Locate the cell with the specified text and output its (x, y) center coordinate. 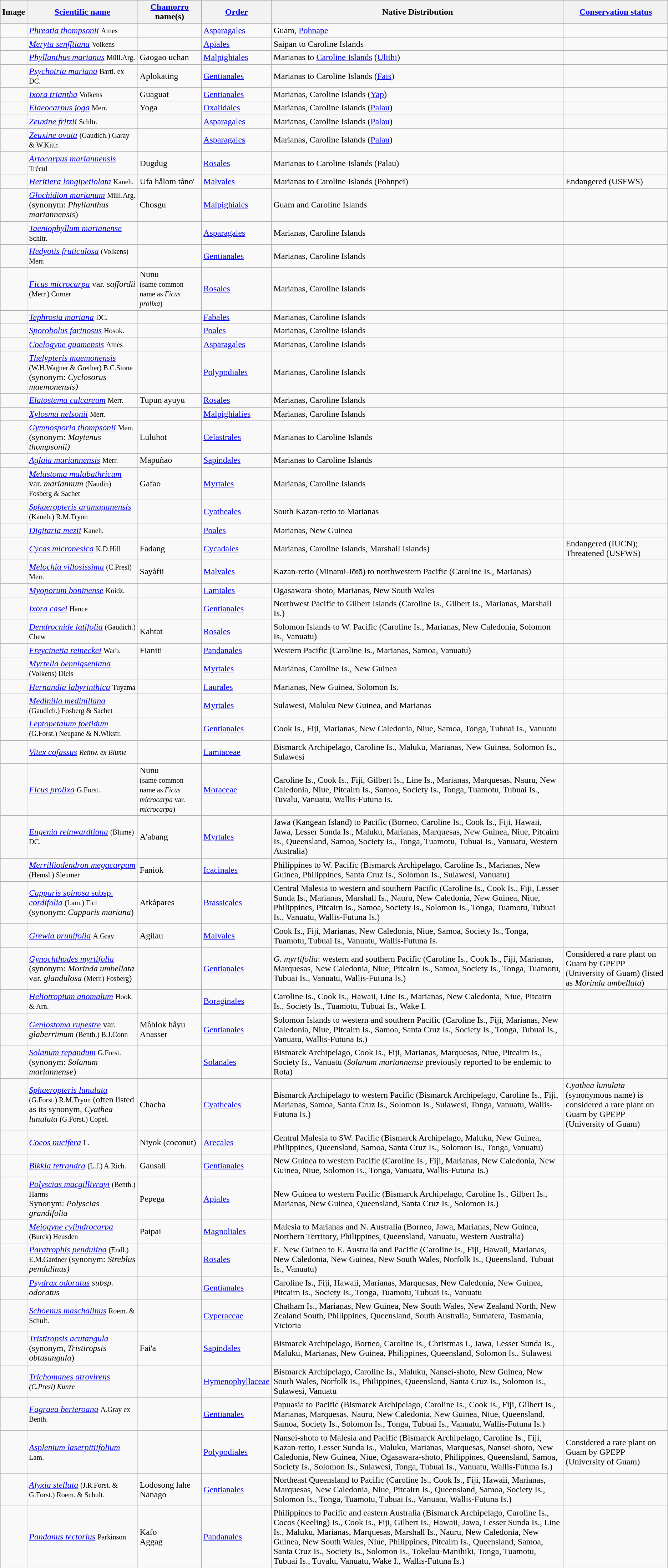
Scientific name (82, 12)
Phyllanthus marianus Müll.Arg. (82, 57)
Heritiera longipetiolata Kaneh. (82, 181)
Bismarck Archipelago, Caroline Is., Maluku, Marianas, New Guinea, Solomon Is., Sulawesi (417, 752)
Brassicales (237, 903)
Marianas, New Guinea, Solomon Is. (417, 687)
Chamorro name(s) (170, 12)
Kazan-retto (Minami-Iōtō) to northwestern Pacific (Caroline Is., Marianas) (417, 571)
Hedyotis fruticulosa (Volkens) Merr. (82, 256)
Meiogyne cylindrocarpa (Burck) Heusden (82, 1231)
Fai'a (170, 1348)
Philippines to W. Pacific (Bismarck Archipelago, Caroline Is., Marianas, New Guinea, Philippines, Santa Cruz Is., Solomon Is., Sulawesi, Vanuatu) (417, 870)
Boraginales (237, 1001)
Grewia prunifolia A.Gray (82, 936)
Ixora casei Hance (82, 608)
Cyathea lunulata (synonymous name) is considered a rare plant on Guam by GPEPP (University of Guam) (616, 1105)
Lamiales (237, 590)
Saipan to Caroline Islands (417, 44)
Gynochthodes myrtifolia (synonym: Morinda umbellata var. glandulosa (Merr.) Fosberg) (82, 968)
Ixora triantha Volkens (82, 94)
Chacha (170, 1105)
Trichomanes atrovirens (C.Presl) Kunze (82, 1381)
Ufa hålom tåno' (170, 181)
Nunu(same common name as Ficus microcarpa var. microcarpa) (170, 790)
Myrtella bennigseniana (Volkens) Diels (82, 668)
Arecales (237, 1143)
Elaeocarpus joga Merr. (82, 108)
Vitex cofassus Reinw. ex Blume (82, 752)
KafoAggag (170, 1537)
Agilau (170, 936)
Luluhot (170, 437)
Gausali (170, 1166)
Cyperaceae (237, 1316)
Lamiaceae (237, 752)
Pepega (170, 1198)
Marianas to Caroline Islands (Ulithi) (417, 57)
Cook Is., Fiji, Marianas, New Caledonia, Niue, Samoa, Society Is., Tonga, Tuamotu, Tubuai Is., Vanuatu, Wallis-Futuna Is. (417, 936)
Digitaria mezii Kaneh. (82, 530)
Alyxia stellata (J.R.Forst. & G.Forst.) Roem. & Schult. (82, 1489)
Melochia villosissima (C.Presl) Merr. (82, 571)
Glochidion marianum Müll.Arg. (synonym: Phyllanthus mariannensis) (82, 205)
Ogasawara-shoto, Marianas, New South Wales (417, 590)
Nunu(same common name as Ficus prolixa) (170, 289)
Meryta senfftiana Volkens (82, 44)
Marianas to Caroline Islands (Fais) (417, 76)
Image (14, 12)
Fadang (170, 548)
Tristiropsis acutangula(synonym, Tristiropsis obtusangula) (82, 1348)
Kahtat (170, 632)
Considered a rare plant on Guam by GPEPP (University of Guam) (listed as Morinda umbellata) (616, 968)
Phreatia thompsonii Ames (82, 30)
Thelypteris maemonensis (W.H.Wagner & Grether) B.C.Stone (synonym: Cyclosorus maemonensis) (82, 372)
Caroline Is., Fiji, Hawaii, Marianas, Marquesas, New Caledonia, New Guinea, Pitcairn Is., Society Is., Tonga, Tuamotu, Tubuai Is., Vanuatu (417, 1288)
Marianas, New Guinea (417, 530)
Capparis spinosa subsp. cordifolia (Lam.) Fici(synonym: Capparis mariana) (82, 903)
Geniostoma rupestre var. glaberrimum (Benth.) B.J.Conn (82, 1029)
Mapuñao (170, 460)
Native Distribution (417, 12)
Coelogyne guamensis Ames (82, 344)
Celastrales (237, 437)
Ficus microcarpa var. saffordii (Merr.) Corner (82, 289)
Gafao (170, 484)
Cook Is., Fiji, Marianas, New Caledonia, Niue, Samoa, Tonga, Tubuai Is., Vanuatu (417, 728)
Leptopetalum foetidum (G.Forst.) Neupane & N.Wikstr. (82, 728)
Laurales (237, 687)
Fianiti (170, 650)
Asplenium laserpitiifolium Lam. (82, 1452)
Cycadales (237, 548)
Gaogao uchan (170, 57)
South Kazan-retto to Marianas (417, 511)
Guam, Pohnape (417, 30)
Gymnosporia thompsonii Merr. (synonym: Maytenus thompsonii) (82, 437)
Polyscias macgillivrayi (Benth.) HarmsSynonym: Polyscias grandifolia (82, 1198)
Considered a rare plant on Guam by GPEPP (University of Guam) (616, 1452)
Lodosong laheNanago (170, 1489)
Sulawesi, Maluku New Guinea, and Marianas (417, 706)
Yoga (170, 108)
Cocos nucifera L. (82, 1143)
Dendrocnide latifolia (Gaudich.) Chew (82, 632)
A'abang (170, 837)
Marianas, Caroline Islands, Marshall Islands) (417, 548)
Sphaeropteris aramaganensis (Kaneh.) R.M.Tryon (82, 511)
Moraceae (237, 790)
Malpighialies (237, 414)
Tupun ayuyu (170, 400)
Taeniophyllum marianense Schltr. (82, 233)
Atkåpares (170, 903)
Cycas micronesica K.D.Hill (82, 548)
Marianas to Caroline Islands (Pohnpei) (417, 181)
Artocarpus mariannensis Trécul (82, 163)
Magnoliales (237, 1231)
Icacinales (237, 870)
Oxalidales (237, 108)
Merrilliodendron megacarpum (Hemsl.) Sleumer (82, 870)
Marianas, Caroline Is., New Guinea (417, 668)
Guaguat (170, 94)
Psychotria mariana Bartl. ex DC. (82, 76)
New Guinea to western Pacific (Bismarck Archipelago, Caroline Is., Gilbert Is., Marianas, New Guinea, Queensland, Santa Cruz Is., Solomon Is.) (417, 1198)
Northwest Pacific to Gilbert Islands (Caroline Is., Gilbert Is., Marianas, Marshall Is.) (417, 608)
Schoenus maschalinus Roem. & Schult. (82, 1316)
Måhlok håyuAnasser (170, 1029)
Freycinetia reineckei Warb. (82, 650)
Zeuxine fritzii Schltr. (82, 121)
Sporobolus farinosus Hosok. (82, 331)
Marianas, Caroline Islands (Yap) (417, 94)
Ficus prolixa G.Forst. (82, 790)
Eugenia reinwardtiana (Blume) DC. (82, 837)
Heliotropium anomalum Hook. & Arn. (82, 1001)
Bikkia tetrandra (L.f.) A.Rich. (82, 1166)
Solanum repandum G.Forst. (synonym: Solanum mariannense) (82, 1062)
Elatostema calcareum Merr. (82, 400)
Marianas to Caroline Islands (Palau) (417, 163)
Zeuxine ovata (Gaudich.) Garay & W.Kittr. (82, 140)
Fagraea berteroana A.Gray ex Benth. (82, 1414)
Conservation status (616, 12)
Melastoma malabathricum var. mariannum (Naudin) Fosberg & Sachet (82, 484)
Aglaia mariannensis Merr. (82, 460)
Malesia to Marianas and N. Australia (Borneo, Jawa, Marianas, New Guinea, Northern Territory, Philippines, Queensland, Vanuatu, Western Australia) (417, 1231)
Medinilla medinillana (Gaudich.) Fosberg & Sachet (82, 706)
Order (237, 12)
Aplokating (170, 76)
Faniok (170, 870)
Dugdug (170, 163)
Western Pacific (Caroline Is., Marianas, Samoa, Vanuatu) (417, 650)
Endangered (USFWS) (616, 181)
Solanales (237, 1062)
Hernandia labyrinthica Tuyama (82, 687)
Hymenophyllaceae (237, 1381)
Fabales (237, 317)
Xylosma nelsonii Merr. (82, 414)
Chosgu (170, 205)
Niyok (coconut) (170, 1143)
Guam and Caroline Islands (417, 205)
New Guinea to western Pacific (Caroline Is., Fiji, Marianas, New Caledonia, New Guinea, Niue, Solomon Is., Tonga, Vanuatu, Wallis-Futuna Is.) (417, 1166)
Paratrophis pendulina (Endl.) E.M.Gardner (synonym: Streblus pendulinus) (82, 1259)
Psydrax odoratus subsp. odoratus (82, 1288)
Myoporum boninense Koidz. (82, 590)
Tephrosia mariana DC. (82, 317)
Caroline Is., Cook Is., Hawaii, Line Is., Marianas, New Caledonia, Niue, Pitcairn Is., Society Is., Tuamotu, Tubuai Is., Wake I. (417, 1001)
Paipai (170, 1231)
Pandanus tectorius Parkinson (82, 1537)
Endangered (IUCN); Threatened (USFWS) (616, 548)
Sphaeropteris lunulata (G.Forst.) R.M.Tryon (often listed as its synonym, Cyathea lunulata (G.Forst.) Copel. (82, 1105)
Solomon Islands to W. Pacific (Caroline Is., Marianas, New Caledonia, Solomon Is., Vanuatu) (417, 632)
Sayåfii (170, 571)
